Identify which cell holds the provided text, then report its (x, y) central coordinate. 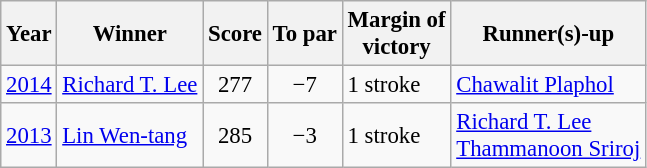
Richard T. Lee (130, 85)
277 (236, 85)
−7 (304, 85)
Runner(s)-up (548, 34)
−3 (304, 136)
Score (236, 34)
Winner (130, 34)
Margin ofvictory (396, 34)
Chawalit Plaphol (548, 85)
285 (236, 136)
Richard T. Lee Thammanoon Sriroj (548, 136)
2014 (29, 85)
Year (29, 34)
Lin Wen-tang (130, 136)
To par (304, 34)
2013 (29, 136)
